Locate the cell with the specified text and output its [X, Y] center coordinate. 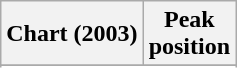
Chart (2003) [72, 34]
Peak position [189, 34]
